Detect which cell encompasses the target text, then output its (X, Y) center coordinate. 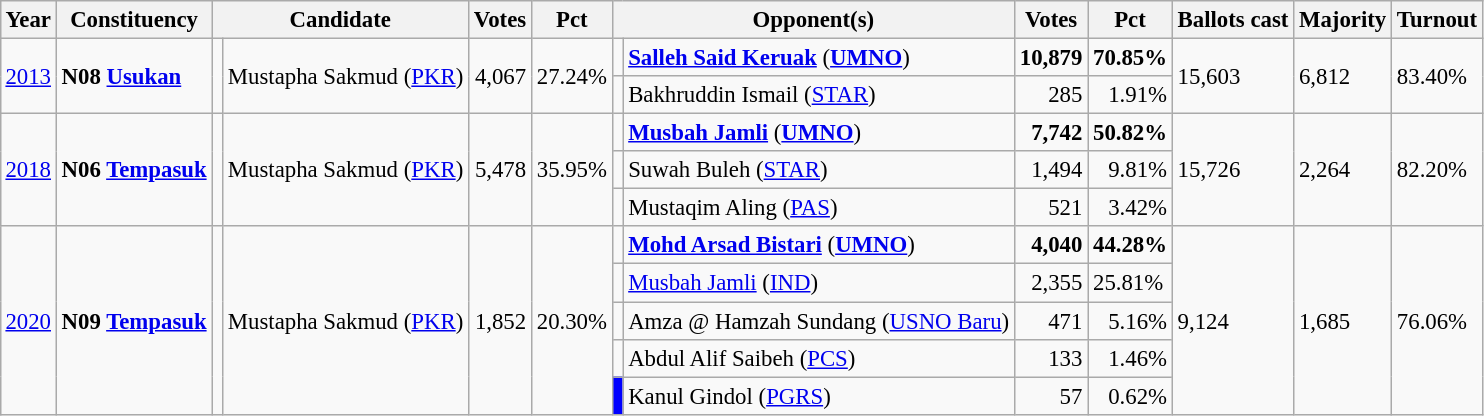
N06 Tempasuk (134, 170)
2013 (28, 76)
521 (1050, 208)
57 (1050, 396)
4,067 (500, 76)
6,812 (1343, 76)
70.85% (1130, 57)
15,603 (1232, 76)
Amza @ Hamzah Sundang (USNO Baru) (819, 321)
Musbah Jamli (UMNO) (819, 133)
Musbah Jamli (IND) (819, 283)
Kanul Gindol (PGRS) (819, 396)
Salleh Said Keruak (UMNO) (819, 57)
Candidate (340, 20)
2020 (28, 320)
7,742 (1050, 133)
35.95% (572, 170)
83.40% (1438, 76)
Bakhruddin Ismail (STAR) (819, 95)
2,355 (1050, 283)
1,852 (500, 320)
Opponent(s) (813, 20)
27.24% (572, 76)
Mustaqim Aling (PAS) (819, 208)
4,040 (1050, 245)
Mohd Arsad Bistari (UMNO) (819, 245)
76.06% (1438, 320)
N08 Usukan (134, 76)
5,478 (500, 170)
0.62% (1130, 396)
3.42% (1130, 208)
N09 Tempasuk (134, 320)
Constituency (134, 20)
1.91% (1130, 95)
Abdul Alif Saibeh (PCS) (819, 358)
5.16% (1130, 321)
1.46% (1130, 358)
10,879 (1050, 57)
1,494 (1050, 170)
285 (1050, 95)
1,685 (1343, 320)
Turnout (1438, 20)
Year (28, 20)
2,264 (1343, 170)
82.20% (1438, 170)
471 (1050, 321)
133 (1050, 358)
9,124 (1232, 320)
20.30% (572, 320)
2018 (28, 170)
Ballots cast (1232, 20)
9.81% (1130, 170)
25.81% (1130, 283)
15,726 (1232, 170)
Majority (1343, 20)
50.82% (1130, 133)
Suwah Buleh (STAR) (819, 170)
44.28% (1130, 245)
